Output the [X, Y] coordinate of the center of the cell containing the given text.  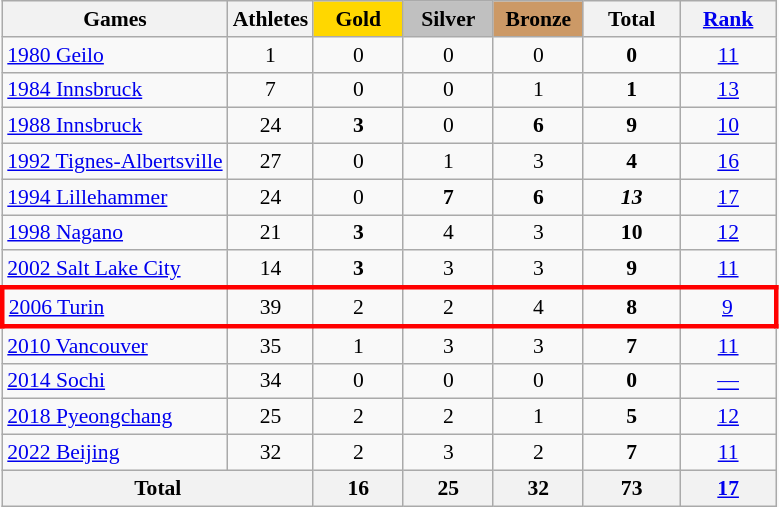
27 [271, 162]
2010 Vancouver [114, 344]
5 [632, 417]
73 [632, 488]
Games [114, 19]
8 [632, 308]
2022 Beijing [114, 453]
39 [271, 308]
Gold [358, 19]
34 [271, 381]
1984 Innsbruck [114, 90]
2002 Salt Lake City [114, 270]
14 [271, 270]
— [728, 381]
Rank [728, 19]
1998 Nagano [114, 233]
1992 Tignes-Albertsville [114, 162]
1994 Lillehammer [114, 197]
2006 Turin [114, 308]
1988 Innsbruck [114, 126]
2014 Sochi [114, 381]
1980 Geilo [114, 55]
35 [271, 344]
2018 Pyeongchang [114, 417]
Silver [448, 19]
21 [271, 233]
Bronze [538, 19]
Athletes [271, 19]
